Capture the cell that displays the provided text and extract its (x, y) central coordinate. 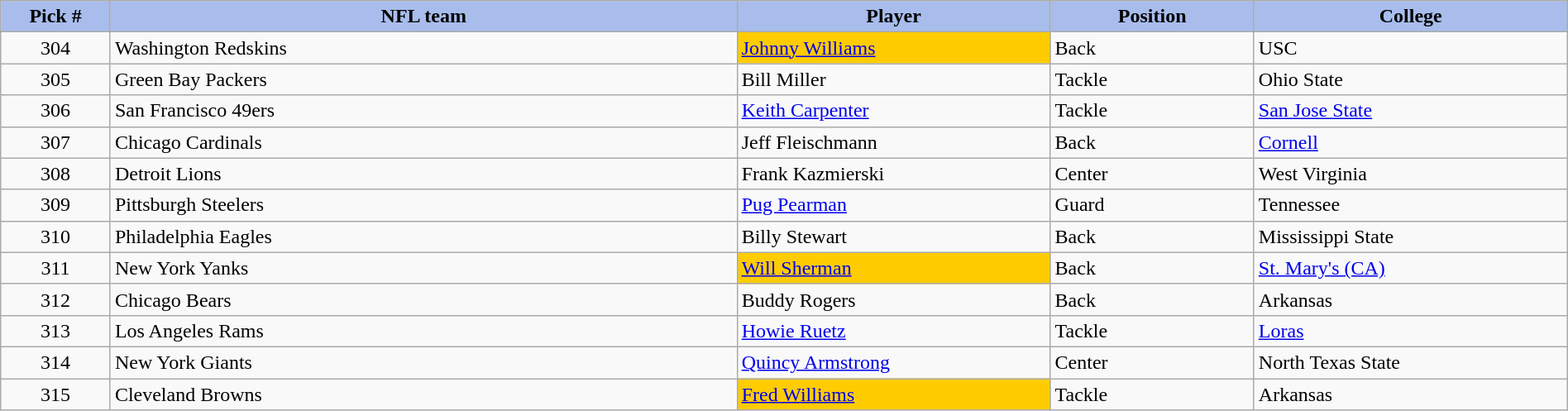
Player (893, 17)
North Texas State (1411, 362)
Jeff Fleischmann (893, 142)
Johnny Williams (893, 48)
New York Yanks (423, 268)
Cleveland Browns (423, 394)
312 (56, 299)
310 (56, 237)
USC (1411, 48)
315 (56, 394)
Pick # (56, 17)
Mississippi State (1411, 237)
Loras (1411, 331)
Keith Carpenter (893, 111)
Howie Ruetz (893, 331)
314 (56, 362)
Fred Williams (893, 394)
Quincy Armstrong (893, 362)
313 (56, 331)
Tennessee (1411, 205)
Green Bay Packers (423, 79)
304 (56, 48)
West Virginia (1411, 174)
309 (56, 205)
Bill Miller (893, 79)
College (1411, 17)
Philadelphia Eagles (423, 237)
New York Giants (423, 362)
306 (56, 111)
Guard (1152, 205)
Washington Redskins (423, 48)
San Jose State (1411, 111)
Cornell (1411, 142)
Buddy Rogers (893, 299)
Position (1152, 17)
NFL team (423, 17)
Will Sherman (893, 268)
Los Angeles Rams (423, 331)
Detroit Lions (423, 174)
Chicago Cardinals (423, 142)
Ohio State (1411, 79)
308 (56, 174)
Pittsburgh Steelers (423, 205)
Chicago Bears (423, 299)
St. Mary's (CA) (1411, 268)
Billy Stewart (893, 237)
San Francisco 49ers (423, 111)
307 (56, 142)
305 (56, 79)
Frank Kazmierski (893, 174)
311 (56, 268)
Pug Pearman (893, 205)
